From the cell containing the given text, extract its center point as [X, Y] coordinate. 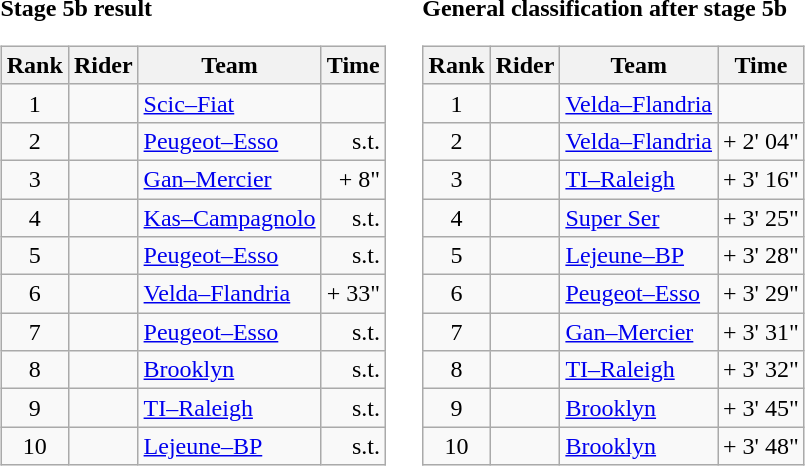
+ 3' 48" [762, 446]
+ 33" [353, 294]
+ 2' 04" [762, 141]
+ 3' 28" [762, 256]
Kas–Campagnolo [230, 217]
+ 3' 16" [762, 179]
+ 3' 29" [762, 294]
+ 3' 31" [762, 332]
+ 8" [353, 179]
Scic–Fiat [230, 103]
+ 3' 32" [762, 370]
+ 3' 45" [762, 408]
+ 3' 25" [762, 217]
Super Ser [639, 217]
